Provide the (X, Y) coordinate of the cell's center where the given text is located.  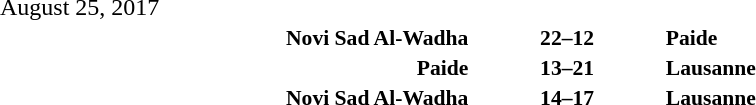
13–21 (568, 68)
22–12 (568, 38)
